Return [X, Y] of the center of cell containing provided text 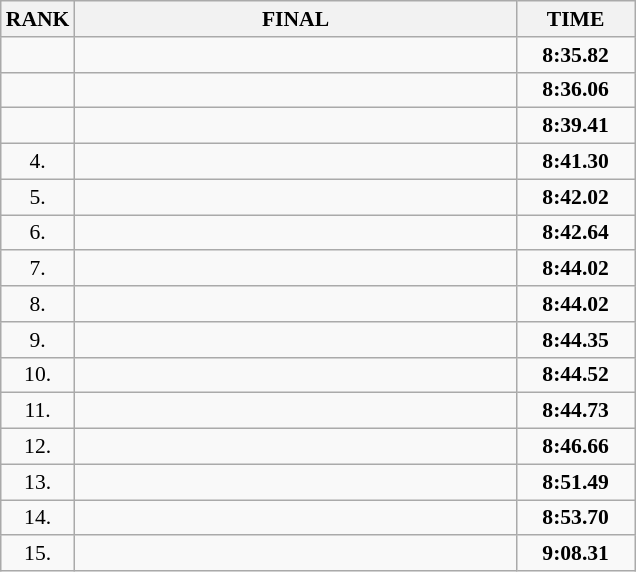
5. [38, 197]
8:53.70 [576, 518]
12. [38, 447]
14. [38, 518]
8. [38, 304]
FINAL [295, 19]
6. [38, 233]
TIME [576, 19]
8:35.82 [576, 55]
8:51.49 [576, 482]
13. [38, 482]
8:44.52 [576, 375]
RANK [38, 19]
7. [38, 269]
9. [38, 340]
8:46.66 [576, 447]
8:41.30 [576, 162]
10. [38, 375]
8:44.35 [576, 340]
9:08.31 [576, 554]
8:42.02 [576, 197]
11. [38, 411]
8:42.64 [576, 233]
8:39.41 [576, 126]
4. [38, 162]
8:44.73 [576, 411]
15. [38, 554]
8:36.06 [576, 90]
